Provide the (X, Y) coordinate of the cell's center where the given text is located.  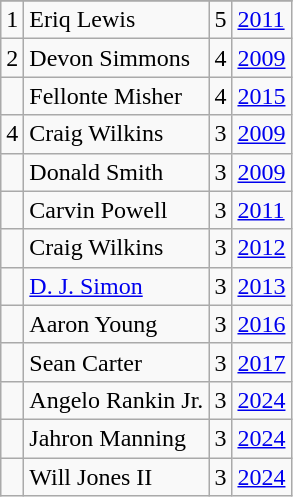
Devon Simmons (116, 58)
2016 (262, 324)
Carvin Powell (116, 210)
2017 (262, 362)
D. J. Simon (116, 286)
Will Jones II (116, 477)
1 (12, 20)
Angelo Rankin Jr. (116, 400)
Sean Carter (116, 362)
Jahron Manning (116, 438)
2013 (262, 286)
5 (220, 20)
Aaron Young (116, 324)
2015 (262, 96)
Eriq Lewis (116, 20)
Fellonte Misher (116, 96)
2012 (262, 248)
Donald Smith (116, 172)
2 (12, 58)
